Determine the (X, Y) coordinate at the center of the cell enclosing the given text.  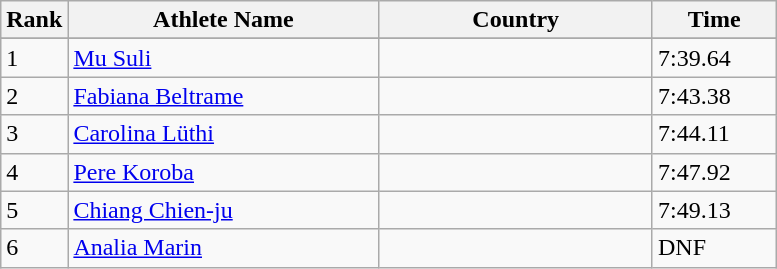
Pere Koroba (224, 172)
7:47.92 (714, 172)
7:43.38 (714, 96)
4 (34, 172)
Mu Suli (224, 58)
Analia Marin (224, 248)
7:44.11 (714, 134)
6 (34, 248)
Chiang Chien-ju (224, 210)
7:49.13 (714, 210)
Carolina Lüthi (224, 134)
1 (34, 58)
Time (714, 20)
Rank (34, 20)
Country (516, 20)
5 (34, 210)
2 (34, 96)
Fabiana Beltrame (224, 96)
DNF (714, 248)
3 (34, 134)
7:39.64 (714, 58)
Athlete Name (224, 20)
